Locate the cell with the specified text and output its (X, Y) center coordinate. 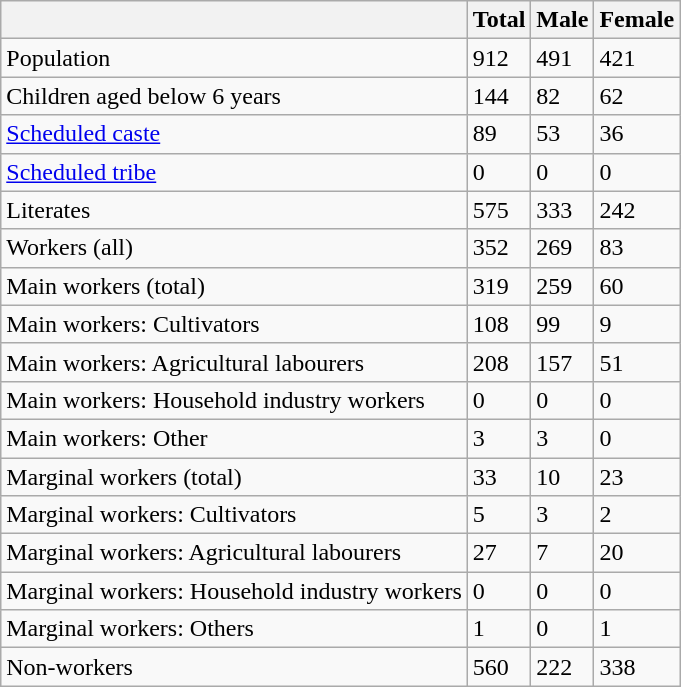
60 (637, 286)
Total (499, 20)
Marginal workers: Household industry workers (234, 591)
Workers (all) (234, 248)
144 (499, 96)
Non-workers (234, 667)
Literates (234, 210)
20 (637, 553)
82 (562, 96)
333 (562, 210)
89 (499, 134)
Female (637, 20)
259 (562, 286)
242 (637, 210)
338 (637, 667)
352 (499, 248)
33 (499, 477)
269 (562, 248)
10 (562, 477)
Main workers: Household industry workers (234, 400)
157 (562, 362)
53 (562, 134)
491 (562, 58)
36 (637, 134)
83 (637, 248)
23 (637, 477)
27 (499, 553)
Marginal workers: Cultivators (234, 515)
Male (562, 20)
575 (499, 210)
99 (562, 324)
560 (499, 667)
208 (499, 362)
Marginal workers: Agricultural labourers (234, 553)
Main workers (total) (234, 286)
Marginal workers (total) (234, 477)
51 (637, 362)
108 (499, 324)
62 (637, 96)
319 (499, 286)
Main workers: Agricultural labourers (234, 362)
5 (499, 515)
Main workers: Cultivators (234, 324)
7 (562, 553)
421 (637, 58)
222 (562, 667)
Main workers: Other (234, 438)
Scheduled caste (234, 134)
Scheduled tribe (234, 172)
Population (234, 58)
9 (637, 324)
2 (637, 515)
Children aged below 6 years (234, 96)
Marginal workers: Others (234, 629)
912 (499, 58)
